Scan for the cell matching the given text and deliver its (x, y) coordinate at center. 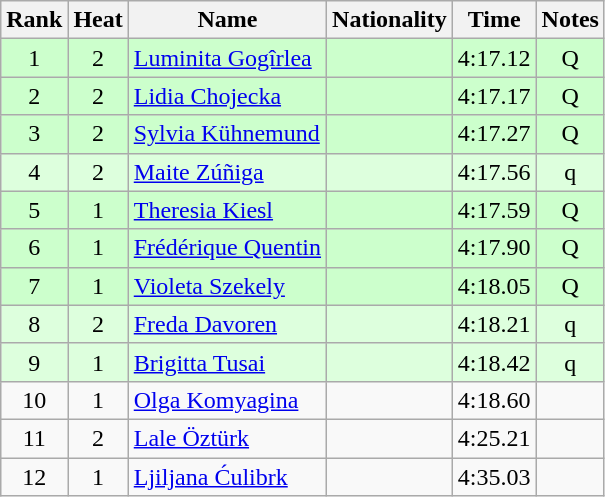
Lale Öztürk (227, 438)
Name (227, 20)
Frédérique Quentin (227, 248)
4:18.42 (494, 362)
4:18.21 (494, 324)
4:35.03 (494, 477)
Freda Davoren (227, 324)
10 (34, 400)
Luminita Gogîrlea (227, 58)
4 (34, 172)
7 (34, 286)
Nationality (390, 20)
4:17.27 (494, 134)
Theresia Kiesl (227, 210)
Maite Zúñiga (227, 172)
Brigitta Tusai (227, 362)
Time (494, 20)
Rank (34, 20)
4:17.12 (494, 58)
11 (34, 438)
Ljiljana Ćulibrk (227, 477)
8 (34, 324)
4:18.60 (494, 400)
Sylvia Kühnemund (227, 134)
4:18.05 (494, 286)
Lidia Chojecka (227, 96)
Notes (570, 20)
Heat (98, 20)
4:17.59 (494, 210)
Olga Komyagina (227, 400)
5 (34, 210)
12 (34, 477)
4:25.21 (494, 438)
9 (34, 362)
Violeta Szekely (227, 286)
3 (34, 134)
6 (34, 248)
4:17.17 (494, 96)
4:17.56 (494, 172)
4:17.90 (494, 248)
